From the cell containing the given text, extract its center point as (x, y) coordinate. 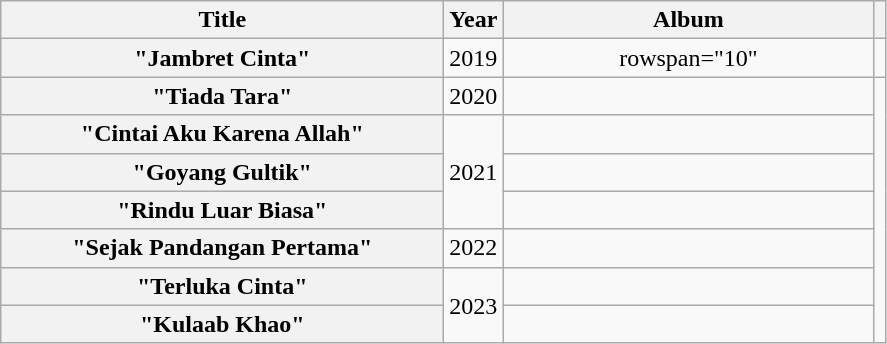
"Sejak Pandangan Pertama" (222, 248)
Title (222, 20)
"Rindu Luar Biasa" (222, 210)
rowspan="10" (688, 58)
"Kulaab Khao" (222, 324)
2022 (474, 248)
Album (688, 20)
2023 (474, 305)
"Tiada Tara" (222, 96)
Year (474, 20)
"Jambret Cinta" (222, 58)
"Cintai Aku Karena Allah" (222, 134)
2019 (474, 58)
"Terluka Cinta" (222, 286)
2020 (474, 96)
2021 (474, 172)
"Goyang Gultik" (222, 172)
